Identify which cell holds the provided text, then report its (x, y) central coordinate. 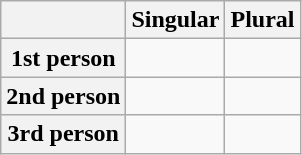
Singular (176, 20)
3rd person (64, 134)
1st person (64, 58)
2nd person (64, 96)
Plural (262, 20)
